Return (X, Y) of the center of cell containing provided text 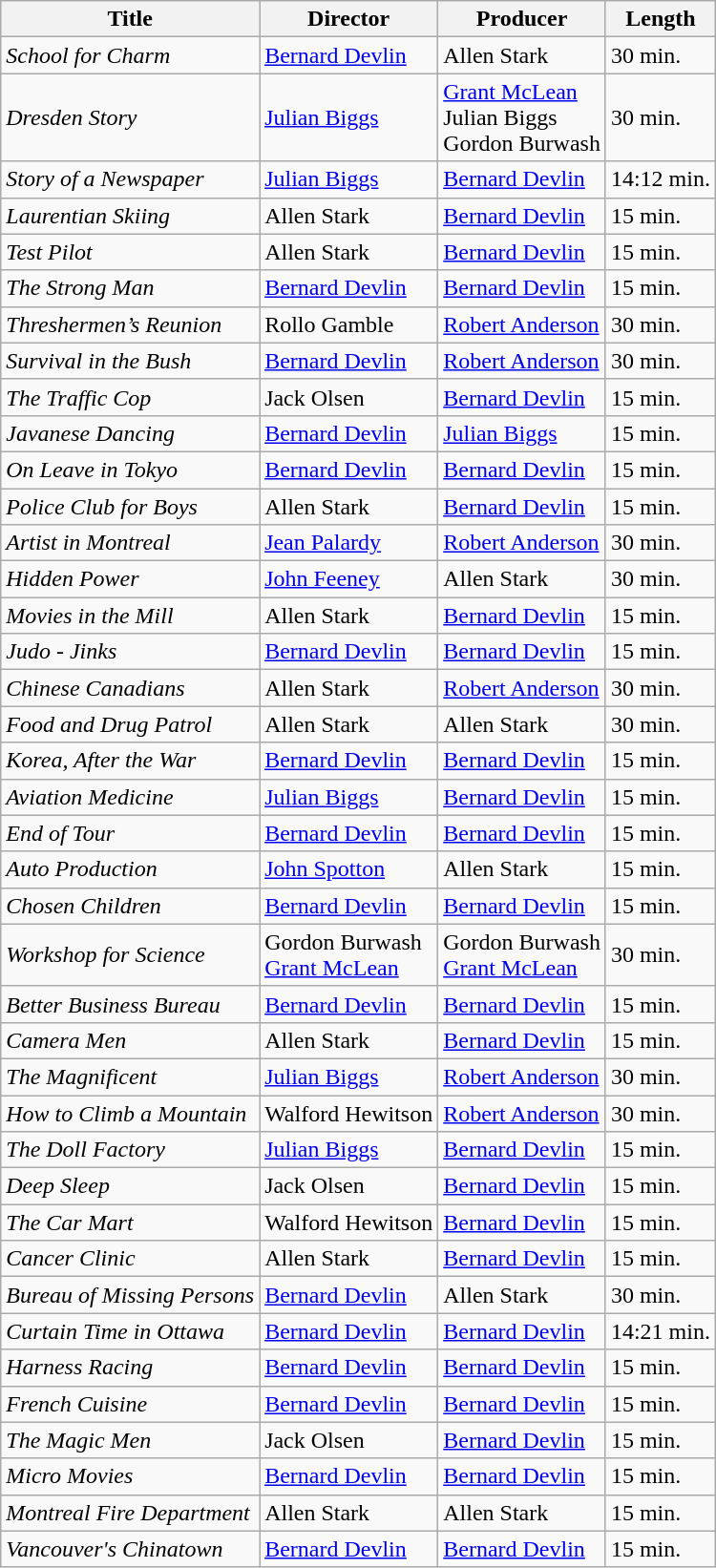
Chosen Children (130, 906)
The Magic Men (130, 1440)
School for Charm (130, 55)
Story of a Newspaper (130, 179)
Judo - Jinks (130, 652)
Aviation Medicine (130, 797)
Jean Palardy (349, 543)
John Feeney (349, 579)
The Traffic Cop (130, 397)
14:21 min. (661, 1331)
The Doll Factory (130, 1150)
Better Business Bureau (130, 1004)
The Magnificent (130, 1077)
Javanese Dancing (130, 433)
The Car Mart (130, 1223)
Curtain Time in Ottawa (130, 1331)
French Cuisine (130, 1404)
Auto Production (130, 869)
Harness Racing (130, 1368)
Length (661, 19)
Title (130, 19)
Camera Men (130, 1040)
How to Climb a Mountain (130, 1114)
Movies in the Mill (130, 616)
Survival in the Bush (130, 361)
Grant McLeanJulian BiggsGordon Burwash (522, 117)
Korea, After the War (130, 761)
Artist in Montreal (130, 543)
Food and Drug Patrol (130, 724)
On Leave in Tokyo (130, 470)
Montreal Fire Department (130, 1513)
John Spotton (349, 869)
Workshop for Science (130, 954)
Hidden Power (130, 579)
Director (349, 19)
Dresden Story (130, 117)
Test Pilot (130, 252)
Chinese Canadians (130, 688)
14:12 min. (661, 179)
Bureau of Missing Persons (130, 1295)
Vancouver's Chinatown (130, 1549)
Producer (522, 19)
End of Tour (130, 833)
Rollo Gamble (349, 324)
Micro Movies (130, 1476)
Laurentian Skiing (130, 216)
Cancer Clinic (130, 1259)
Threshermen’s Reunion (130, 324)
The Strong Man (130, 288)
Deep Sleep (130, 1186)
Police Club for Boys (130, 507)
